For the text-containing cell, return its midpoint in (X, Y) coordinate format. 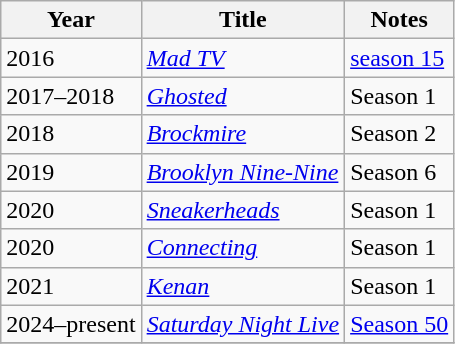
2017–2018 (71, 96)
2019 (71, 172)
Year (71, 20)
Sneakerheads (243, 210)
Notes (400, 20)
2024–present (71, 324)
Connecting (243, 248)
2016 (71, 58)
Mad TV (243, 58)
Brooklyn Nine-Nine (243, 172)
Season 6 (400, 172)
Kenan (243, 286)
2021 (71, 286)
Season 2 (400, 134)
Saturday Night Live (243, 324)
season 15 (400, 58)
Ghosted (243, 96)
2018 (71, 134)
Brockmire (243, 134)
Title (243, 20)
Season 50 (400, 324)
